Find where the given text appears and provide that cell's center as (X, Y) coordinate. 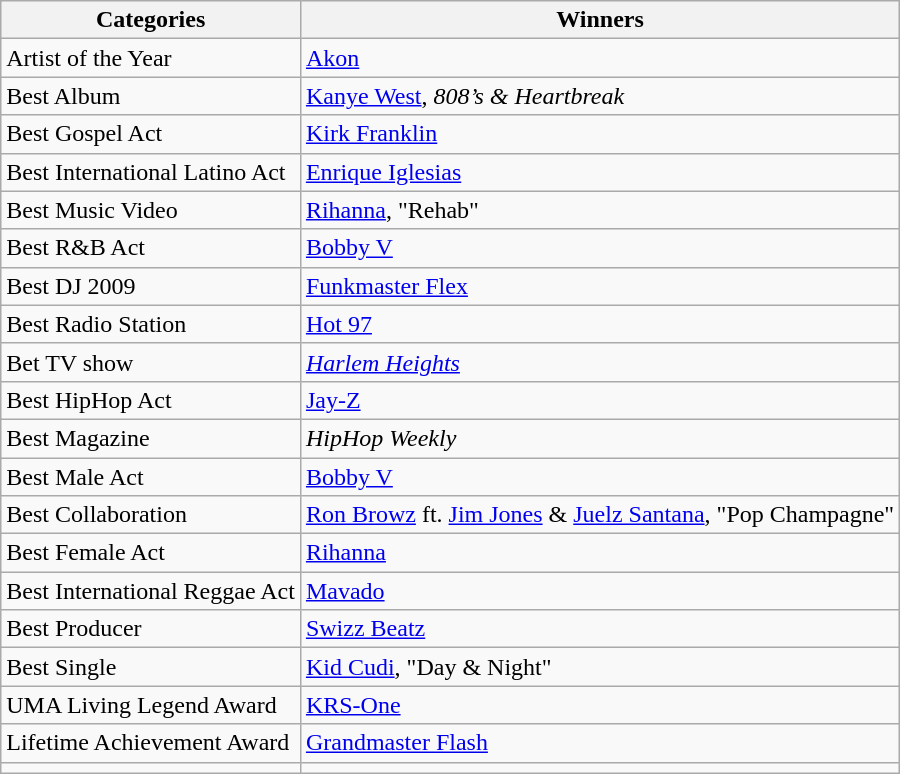
Best Single (151, 667)
Best International Latino Act (151, 172)
Rihanna (600, 553)
Best Gospel Act (151, 134)
Kid Cudi, "Day & Night" (600, 667)
Winners (600, 20)
Harlem Heights (600, 362)
Grandmaster Flash (600, 743)
Enrique Iglesias (600, 172)
Categories (151, 20)
Jay-Z (600, 400)
Ron Browz ft. Jim Jones & Juelz Santana, "Pop Champagne" (600, 515)
Funkmaster Flex (600, 286)
Mavado (600, 591)
Best Male Act (151, 477)
Best Radio Station (151, 324)
Best International Reggae Act (151, 591)
Rihanna, "Rehab" (600, 210)
Swizz Beatz (600, 629)
Artist of the Year (151, 58)
Hot 97 (600, 324)
Best HipHop Act (151, 400)
HipHop Weekly (600, 438)
Best DJ 2009 (151, 286)
Kirk Franklin (600, 134)
Best Music Video (151, 210)
Akon (600, 58)
Best Album (151, 96)
Lifetime Achievement Award (151, 743)
Best R&B Act (151, 248)
Best Magazine (151, 438)
Best Female Act (151, 553)
Best Collaboration (151, 515)
Kanye West, 808’s & Heartbreak (600, 96)
Bet TV show (151, 362)
KRS-One (600, 705)
Best Producer (151, 629)
UMA Living Legend Award (151, 705)
